From the cell containing the given text, extract its center point as [X, Y] coordinate. 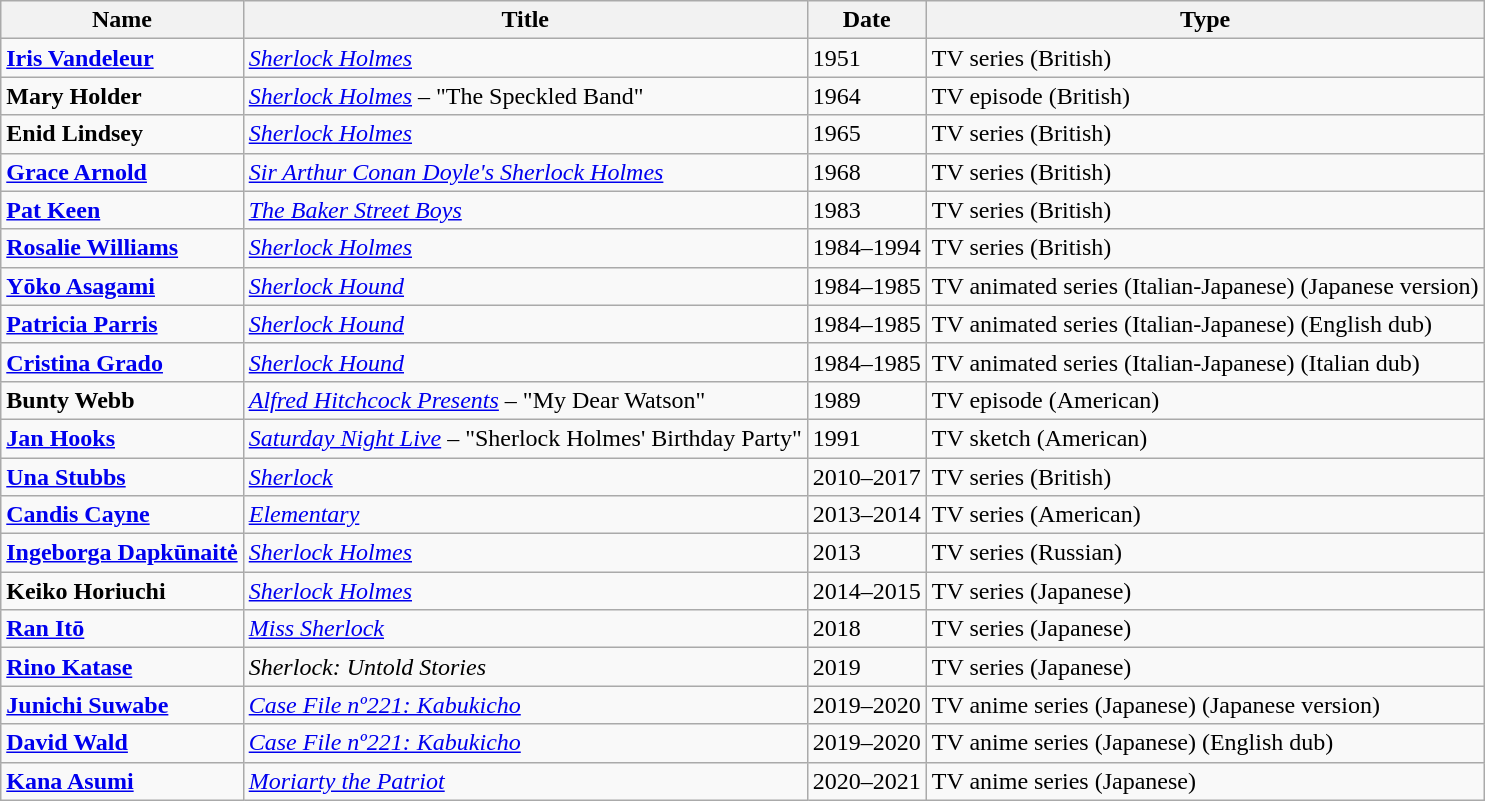
2019 [866, 667]
Elementary [525, 515]
TV anime series (Japanese) [1205, 781]
Name [122, 20]
Enid Lindsey [122, 134]
Sherlock [525, 477]
2020–2021 [866, 781]
Rino Katase [122, 667]
2013 [866, 553]
TV series (Russian) [1205, 553]
Junichi Suwabe [122, 705]
1989 [866, 400]
TV anime series (Japanese) (English dub) [1205, 743]
Jan Hooks [122, 438]
TV episode (British) [1205, 96]
2018 [866, 629]
Type [1205, 20]
Ran Itō [122, 629]
TV anime series (Japanese) (Japanese version) [1205, 705]
Pat Keen [122, 210]
Keiko Horiuchi [122, 591]
Sherlock: Untold Stories [525, 667]
Saturday Night Live – "Sherlock Holmes' Birthday Party" [525, 438]
Patricia Parris [122, 324]
Sir Arthur Conan Doyle's Sherlock Holmes [525, 172]
1964 [866, 96]
1983 [866, 210]
TV animated series (Italian-Japanese) (English dub) [1205, 324]
Candis Cayne [122, 515]
1991 [866, 438]
1968 [866, 172]
2013–2014 [866, 515]
TV sketch (American) [1205, 438]
2010–2017 [866, 477]
Una Stubbs [122, 477]
Sherlock Holmes – "The Speckled Band" [525, 96]
Cristina Grado [122, 362]
2014–2015 [866, 591]
1951 [866, 58]
1984–1994 [866, 248]
David Wald [122, 743]
Miss Sherlock [525, 629]
TV animated series (Italian-Japanese) (Japanese version) [1205, 286]
Yōko Asagami [122, 286]
TV animated series (Italian-Japanese) (Italian dub) [1205, 362]
Bunty Webb [122, 400]
Alfred Hitchcock Presents – "My Dear Watson" [525, 400]
Kana Asumi [122, 781]
Rosalie Williams [122, 248]
Grace Arnold [122, 172]
Moriarty the Patriot [525, 781]
Iris Vandeleur [122, 58]
The Baker Street Boys [525, 210]
TV series (American) [1205, 515]
Mary Holder [122, 96]
TV episode (American) [1205, 400]
Date [866, 20]
Ingeborga Dapkūnaitė [122, 553]
1965 [866, 134]
Title [525, 20]
